Locate the cell with the specified text and output its [x, y] center coordinate. 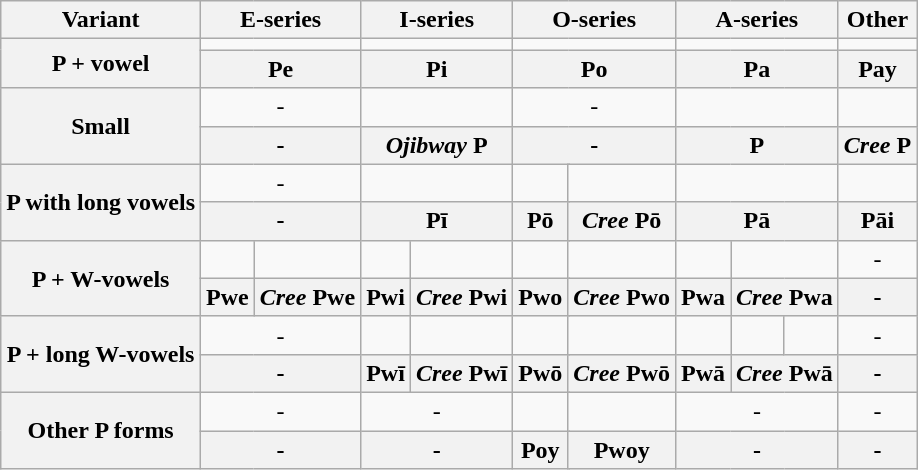
Po [594, 69]
Pwo [540, 297]
P + W-vowels [101, 278]
Pa [758, 69]
Pā [758, 221]
Pay [877, 69]
P + vowel [101, 64]
P with long vowels [101, 202]
O-series [594, 20]
Cree Pwi [461, 297]
Cree P [877, 145]
Pwā [704, 373]
Pwī [386, 373]
Pwe [228, 297]
Ojibway P [437, 145]
Pwa [704, 297]
Pwoy [622, 449]
Other P forms [101, 430]
P [758, 145]
Cree Pwe [307, 297]
Other [877, 20]
Cree Pwā [785, 373]
E-series [281, 20]
Variant [101, 20]
P + long W-vowels [101, 354]
Pō [540, 221]
Pi [437, 69]
Pwō [540, 373]
Pāi [877, 221]
Pwi [386, 297]
Poy [540, 449]
I-series [437, 20]
Pī [437, 221]
A-series [758, 20]
Cree Pō [622, 221]
Cree Pwa [785, 297]
Pe [281, 69]
Cree Pwī [461, 373]
Cree Pwō [622, 373]
Small [101, 126]
Cree Pwo [622, 297]
